Extract the (X, Y) coordinate from the center of the cell holding the provided text.  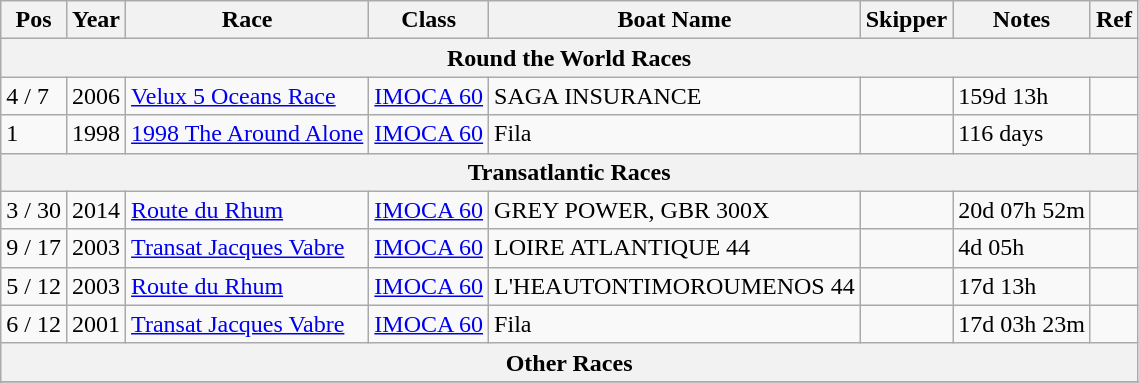
GREY POWER, GBR 300X (675, 210)
Notes (1022, 20)
SAGA INSURANCE (675, 96)
6 / 12 (34, 324)
1 (34, 134)
Other Races (570, 362)
Skipper (906, 20)
LOIRE ATLANTIQUE 44 (675, 248)
2014 (96, 210)
2006 (96, 96)
3 / 30 (34, 210)
Round the World Races (570, 58)
5 / 12 (34, 286)
159d 13h (1022, 96)
Boat Name (675, 20)
17d 03h 23m (1022, 324)
Pos (34, 20)
4 / 7 (34, 96)
Class (429, 20)
1998 The Around Alone (248, 134)
Year (96, 20)
116 days (1022, 134)
2001 (96, 324)
17d 13h (1022, 286)
Transatlantic Races (570, 172)
9 / 17 (34, 248)
1998 (96, 134)
20d 07h 52m (1022, 210)
4d 05h (1022, 248)
Velux 5 Oceans Race (248, 96)
L'HEAUTONTIMOROUMENOS 44 (675, 286)
Ref (1114, 20)
Race (248, 20)
